Identify which cell holds the provided text, then report its (x, y) central coordinate. 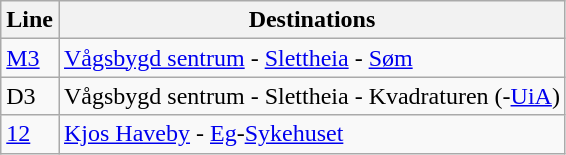
12 (30, 134)
M3 (30, 58)
Destinations (312, 20)
D3 (30, 96)
Kjos Haveby - Eg-Sykehuset (312, 134)
Line (30, 20)
Vågsbygd sentrum - Slettheia - Søm (312, 58)
Vågsbygd sentrum - Slettheia - Kvadraturen (-UiA) (312, 96)
